For the text-containing cell, return its midpoint in [x, y] coordinate format. 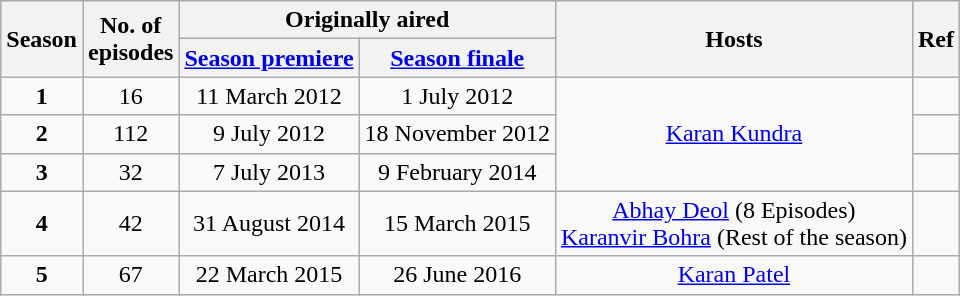
4 [42, 224]
2 [42, 134]
18 November 2012 [457, 134]
16 [130, 96]
26 June 2016 [457, 275]
1 [42, 96]
112 [130, 134]
31 August 2014 [269, 224]
Season finale [457, 58]
1 July 2012 [457, 96]
Ref [936, 39]
11 March 2012 [269, 96]
42 [130, 224]
Abhay Deol (8 Episodes)Karanvir Bohra (Rest of the season) [734, 224]
32 [130, 172]
Hosts [734, 39]
67 [130, 275]
22 March 2015 [269, 275]
5 [42, 275]
Originally aired [368, 20]
15 March 2015 [457, 224]
9 February 2014 [457, 172]
Karan Kundra [734, 134]
Season premiere [269, 58]
Season [42, 39]
7 July 2013 [269, 172]
3 [42, 172]
9 July 2012 [269, 134]
No. ofepisodes [130, 39]
Karan Patel [734, 275]
